Scan for the cell matching the given text and deliver its (X, Y) coordinate at center. 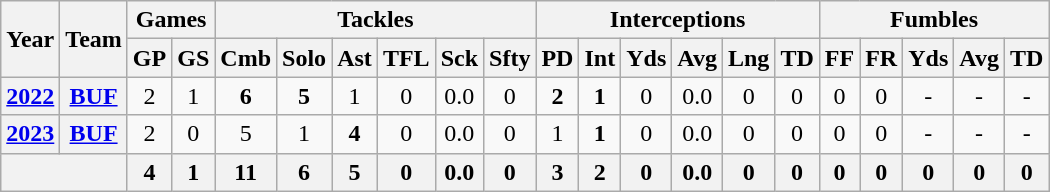
FR (882, 58)
Interceptions (678, 20)
Fumbles (934, 20)
Ast (355, 58)
3 (558, 172)
Team (94, 39)
Sck (459, 58)
Year (30, 39)
PD (558, 58)
11 (246, 172)
2022 (30, 96)
Solo (304, 58)
Int (600, 58)
FF (839, 58)
Lng (748, 58)
Cmb (246, 58)
2023 (30, 134)
TFL (406, 58)
GS (194, 58)
Tackles (376, 20)
Sfty (510, 58)
Games (170, 20)
GP (149, 58)
